Detect which cell encompasses the target text, then output its [x, y] center coordinate. 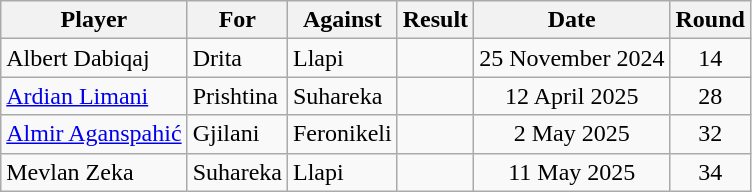
Result [435, 20]
Round [710, 20]
32 [710, 134]
For [237, 20]
2 May 2025 [572, 134]
Gjilani [237, 134]
Albert Dabiqaj [94, 58]
Mevlan Zeka [94, 172]
14 [710, 58]
Almir Aganspahić [94, 134]
25 November 2024 [572, 58]
Drita [237, 58]
Ardian Limani [94, 96]
Prishtina [237, 96]
11 May 2025 [572, 172]
Date [572, 20]
12 April 2025 [572, 96]
Against [342, 20]
34 [710, 172]
28 [710, 96]
Feronikeli [342, 134]
Player [94, 20]
